Scan for the cell matching the given text and deliver its (x, y) coordinate at center. 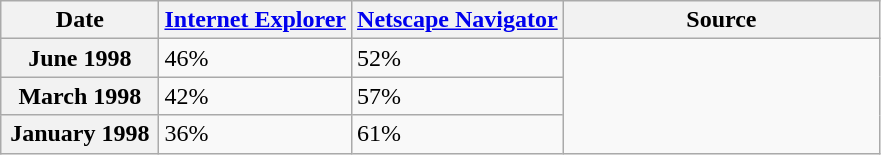
Source (721, 20)
Netscape Navigator (458, 20)
36% (256, 134)
46% (256, 58)
Date (80, 20)
52% (458, 58)
57% (458, 96)
Internet Explorer (256, 20)
June 1998 (80, 58)
42% (256, 96)
March 1998 (80, 96)
January 1998 (80, 134)
61% (458, 134)
